Detect which cell encompasses the target text, then output its [X, Y] center coordinate. 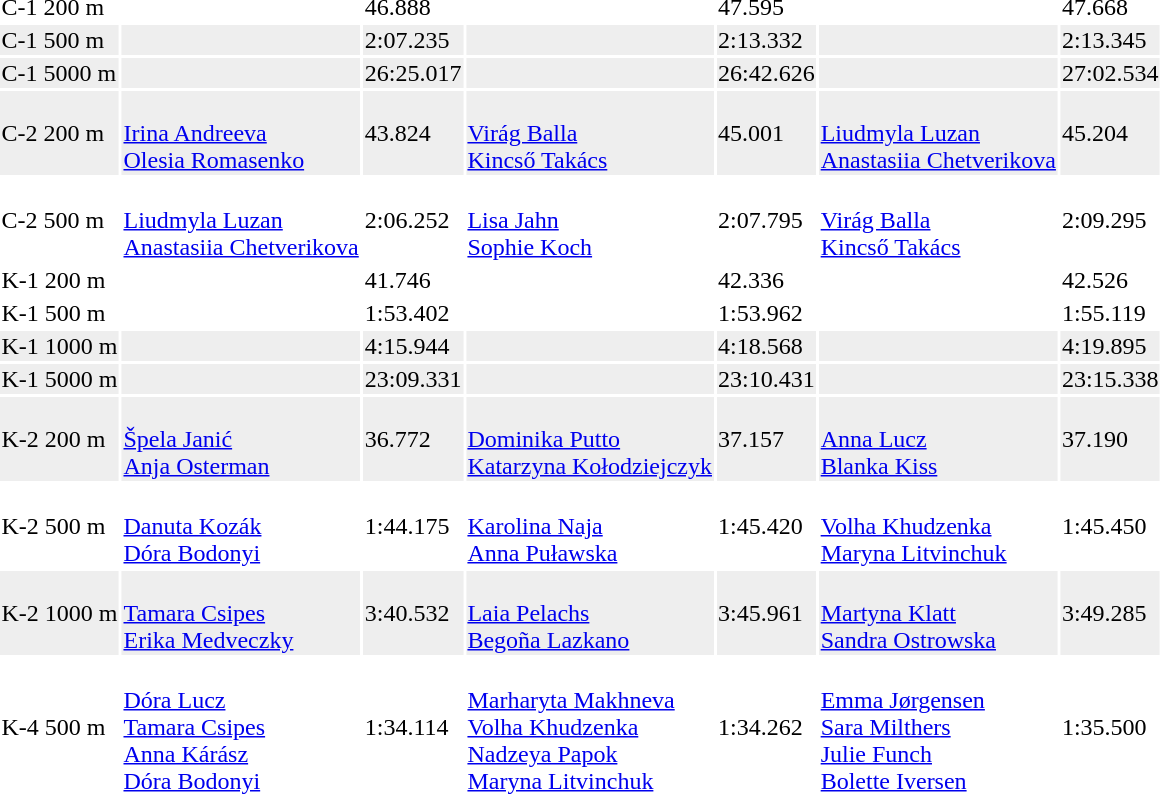
1:44.175 [413, 526]
K-2 1000 m [60, 613]
Danuta KozákDóra Bodonyi [241, 526]
C-1 500 m [60, 40]
2:13.345 [1110, 40]
2:07.235 [413, 40]
Laia PelachsBegoña Lazkano [590, 613]
Špela JanićAnja Osterman [241, 439]
1:53.402 [413, 313]
K-1 1000 m [60, 346]
Lisa JahnSophie Koch [590, 220]
2:13.332 [766, 40]
4:19.895 [1110, 346]
C-2 500 m [60, 220]
Volha KhudzenkaMaryna Litvinchuk [938, 526]
3:45.961 [766, 613]
2:06.252 [413, 220]
C-2 200 m [60, 133]
3:49.285 [1110, 613]
41.746 [413, 280]
K-2 500 m [60, 526]
K-1 500 m [60, 313]
42.526 [1110, 280]
37.190 [1110, 439]
K-1 200 m [60, 280]
23:15.338 [1110, 379]
23:09.331 [413, 379]
1:55.119 [1110, 313]
C-1 5000 m [60, 73]
42.336 [766, 280]
3:40.532 [413, 613]
37.157 [766, 439]
Anna LuczBlanka Kiss [938, 439]
26:25.017 [413, 73]
K-2 200 m [60, 439]
1:53.962 [766, 313]
36.772 [413, 439]
4:18.568 [766, 346]
Tamara CsipesErika Medveczky [241, 613]
2:09.295 [1110, 220]
Martyna KlattSandra Ostrowska [938, 613]
1:45.450 [1110, 526]
27:02.534 [1110, 73]
K-1 5000 m [60, 379]
2:07.795 [766, 220]
45.204 [1110, 133]
4:15.944 [413, 346]
45.001 [766, 133]
23:10.431 [766, 379]
Dominika PuttoKatarzyna Kołodziejczyk [590, 439]
1:45.420 [766, 526]
Karolina NajaAnna Puławska [590, 526]
26:42.626 [766, 73]
43.824 [413, 133]
Irina AndreevaOlesia Romasenko [241, 133]
